Extract the [x, y] coordinate from the center of the cell holding the provided text.  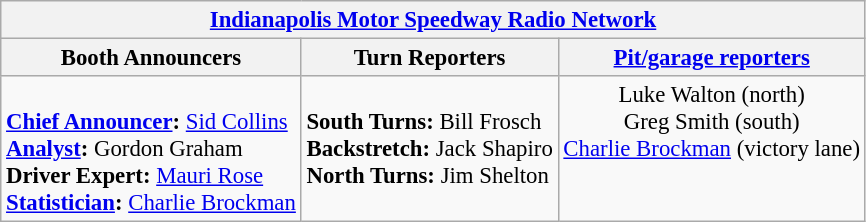
Luke Walton (north)Greg Smith (south)Charlie Brockman (victory lane) [712, 149]
Turn Reporters [430, 58]
Pit/garage reporters [712, 58]
Chief Announcer: Sid Collins Analyst: Gordon Graham Driver Expert: Mauri Rose Statistician: Charlie Brockman [151, 149]
South Turns: Bill Frosch Backstretch: Jack Shapiro North Turns: Jim Shelton [430, 149]
Indianapolis Motor Speedway Radio Network [434, 20]
Booth Announcers [151, 58]
